Return the (X, Y) coordinate for the center point of the cell that contains the specified text.  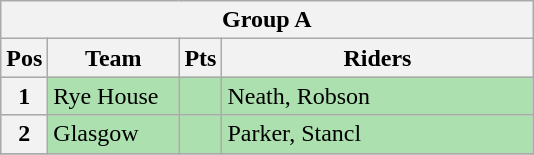
Rye House (114, 96)
Neath, Robson (378, 96)
Pos (24, 58)
Glasgow (114, 134)
Group A (267, 20)
2 (24, 134)
Pts (200, 58)
Riders (378, 58)
Parker, Stancl (378, 134)
1 (24, 96)
Team (114, 58)
